Extract the [X, Y] coordinate from the center of the cell holding the provided text.  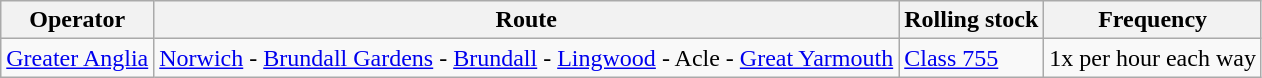
Norwich - Brundall Gardens - Brundall - Lingwood - Acle - Great Yarmouth [526, 58]
Class 755 [972, 58]
Greater Anglia [78, 58]
Rolling stock [972, 20]
Route [526, 20]
Operator [78, 20]
Frequency [1153, 20]
1x per hour each way [1153, 58]
